Return the (X, Y) coordinate for the center point of the cell that contains the specified text.  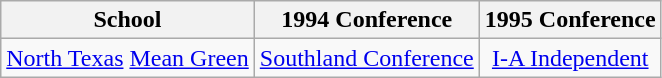
I-A Independent (570, 58)
1995 Conference (570, 20)
1994 Conference (366, 20)
School (128, 20)
Southland Conference (366, 58)
North Texas Mean Green (128, 58)
